Find where the given text appears and provide that cell's center as [X, Y] coordinate. 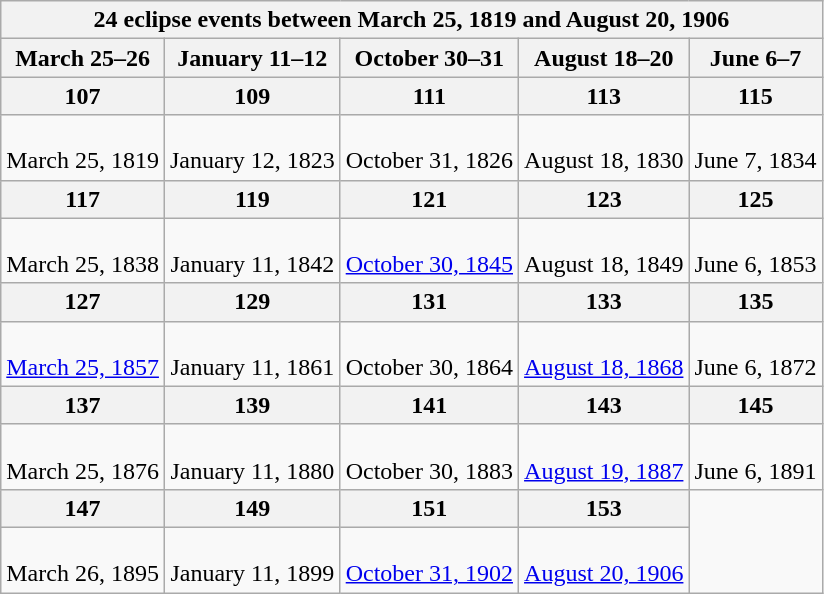
June 6, 1891 [756, 456]
119 [252, 199]
147 [83, 508]
115 [756, 96]
January 11, 1861 [252, 354]
October 30, 1845 [429, 250]
127 [83, 302]
January 11–12 [252, 58]
August 18, 1830 [604, 148]
March 25, 1857 [83, 354]
June 6, 1853 [756, 250]
March 25, 1819 [83, 148]
January 11, 1899 [252, 560]
123 [604, 199]
151 [429, 508]
August 19, 1887 [604, 456]
111 [429, 96]
24 eclipse events between March 25, 1819 and August 20, 1906 [412, 20]
135 [756, 302]
August 20, 1906 [604, 560]
June 7, 1834 [756, 148]
January 11, 1880 [252, 456]
141 [429, 405]
October 30–31 [429, 58]
137 [83, 405]
August 18, 1868 [604, 354]
January 11, 1842 [252, 250]
June 6–7 [756, 58]
March 25, 1838 [83, 250]
129 [252, 302]
109 [252, 96]
153 [604, 508]
March 26, 1895 [83, 560]
October 31, 1826 [429, 148]
125 [756, 199]
149 [252, 508]
133 [604, 302]
October 31, 1902 [429, 560]
March 25, 1876 [83, 456]
June 6, 1872 [756, 354]
145 [756, 405]
August 18, 1849 [604, 250]
121 [429, 199]
October 30, 1883 [429, 456]
107 [83, 96]
January 12, 1823 [252, 148]
October 30, 1864 [429, 354]
143 [604, 405]
117 [83, 199]
August 18–20 [604, 58]
March 25–26 [83, 58]
139 [252, 405]
131 [429, 302]
113 [604, 96]
